Find where the given text appears and provide that cell's center as (x, y) coordinate. 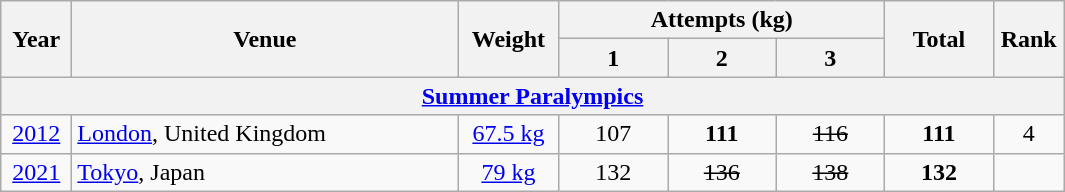
2012 (36, 134)
1 (614, 58)
138 (830, 172)
2021 (36, 172)
107 (614, 134)
136 (722, 172)
Summer Paralympics (533, 96)
Weight (508, 39)
Tokyo, Japan (265, 172)
Rank (1028, 39)
Year (36, 39)
Total (940, 39)
3 (830, 58)
Attempts (kg) (722, 20)
116 (830, 134)
Venue (265, 39)
2 (722, 58)
67.5 kg (508, 134)
79 kg (508, 172)
4 (1028, 134)
London, United Kingdom (265, 134)
